Extract the (X, Y) coordinate from the center of the cell holding the provided text.  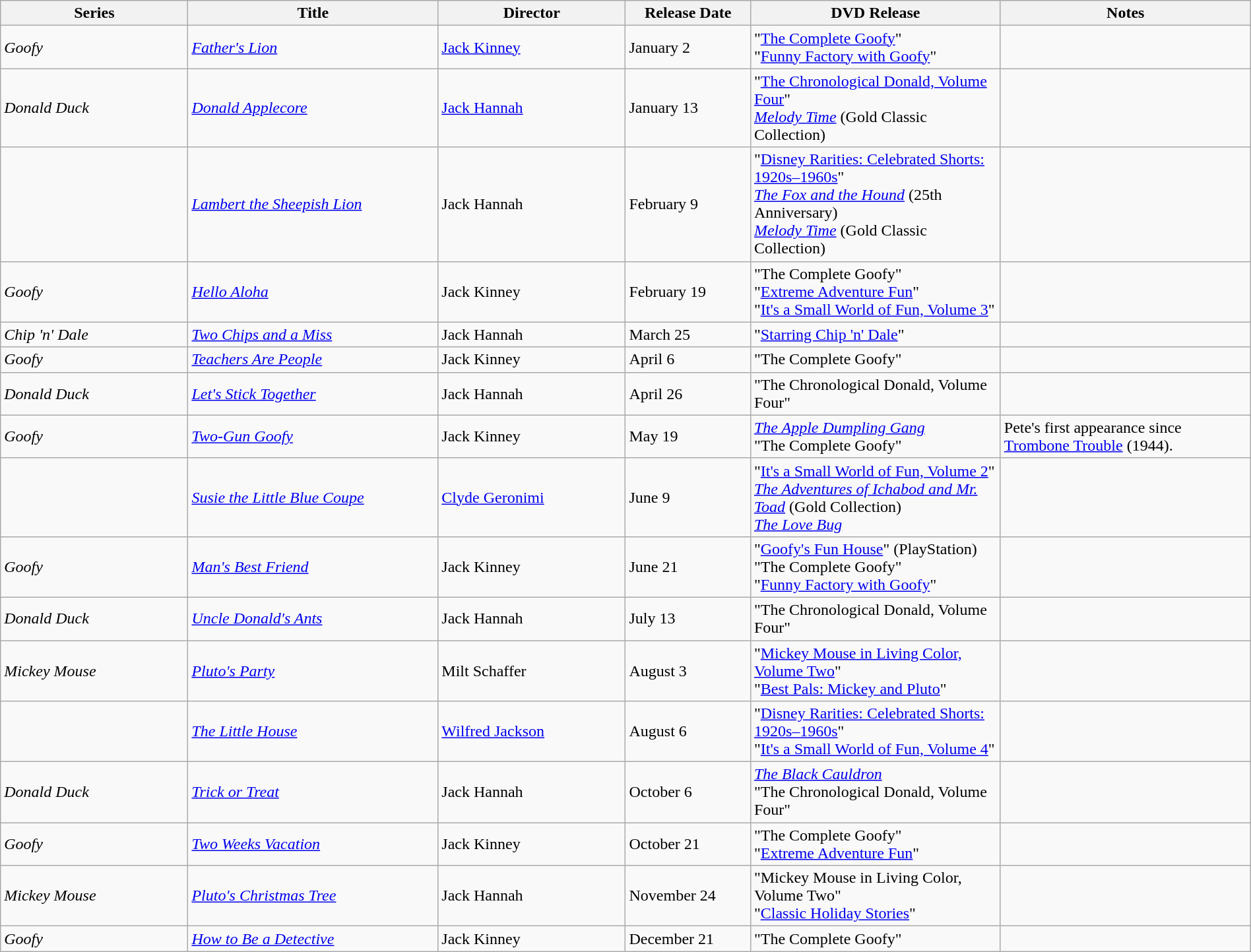
Two-Gun Goofy (313, 437)
June 21 (688, 567)
Lambert the Sheepish Lion (313, 205)
Man's Best Friend (313, 567)
October 21 (688, 844)
Trick or Treat (313, 792)
Pluto's Christmas Tree (313, 896)
Pluto's Party (313, 670)
"Mickey Mouse in Living Color, Volume Two" "Classic Holiday Stories" (875, 896)
June 9 (688, 497)
November 24 (688, 896)
The Little House (313, 732)
April 26 (688, 393)
How to Be a Detective (313, 939)
Two Chips and a Miss (313, 334)
DVD Release (875, 13)
Donald Applecore (313, 108)
Father's Lion (313, 48)
"Disney Rarities: Celebrated Shorts: 1920s–1960s" "It's a Small World of Fun, Volume 4" (875, 732)
"It's a Small World of Fun, Volume 2" The Adventures of Ichabod and Mr. Toad (Gold Collection) The Love Bug (875, 497)
February 19 (688, 292)
January 2 (688, 48)
Clyde Geronimi (532, 497)
July 13 (688, 619)
Series (94, 13)
Hello Aloha (313, 292)
Chip 'n' Dale (94, 334)
August 6 (688, 732)
Let's Stick Together (313, 393)
Uncle Donald's Ants (313, 619)
"Mickey Mouse in Living Color, Volume Two" "Best Pals: Mickey and Pluto" (875, 670)
Release Date (688, 13)
"Disney Rarities: Celebrated Shorts: 1920s–1960s" The Fox and the Hound (25th Anniversary) Melody Time (Gold Classic Collection) (875, 205)
"The Complete Goofy" "Extreme Adventure Fun""It's a Small World of Fun, Volume 3" (875, 292)
December 21 (688, 939)
Milt Schaffer (532, 670)
"Goofy's Fun House" (PlayStation) "The Complete Goofy" "Funny Factory with Goofy" (875, 567)
Two Weeks Vacation (313, 844)
May 19 (688, 437)
Director (532, 13)
The Black Cauldron "The Chronological Donald, Volume Four" (875, 792)
Wilfred Jackson (532, 732)
"The Chronological Donald, Volume Four" Melody Time (Gold Classic Collection) (875, 108)
Susie the Little Blue Coupe (313, 497)
January 13 (688, 108)
August 3 (688, 670)
"Starring Chip 'n' Dale" (875, 334)
Teachers Are People (313, 360)
"The Complete Goofy" "Funny Factory with Goofy" (875, 48)
Pete's first appearance since Trombone Trouble (1944). (1126, 437)
April 6 (688, 360)
February 9 (688, 205)
March 25 (688, 334)
Notes (1126, 13)
Title (313, 13)
"The Complete Goofy" "Extreme Adventure Fun" (875, 844)
October 6 (688, 792)
The Apple Dumpling Gang "The Complete Goofy" (875, 437)
